Search for the cell housing the specified text and yield its (x, y) center coordinate. 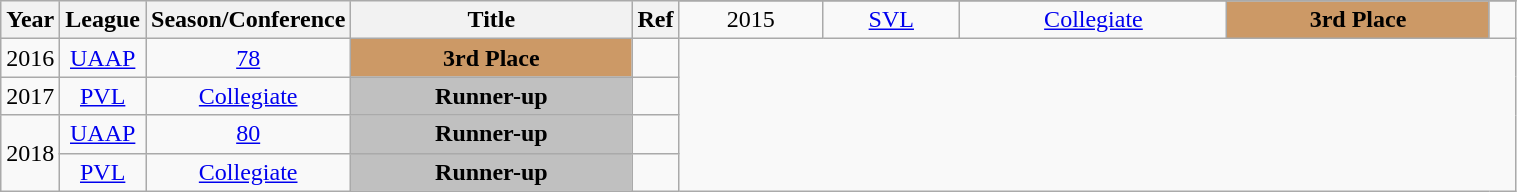
Year (30, 20)
2017 (30, 96)
SVL (892, 20)
League (103, 20)
2018 (30, 153)
78 (248, 58)
Ref (656, 20)
2015 (751, 20)
2016 (30, 58)
80 (248, 134)
Season/Conference (248, 20)
Title (492, 20)
